Provide the (X, Y) coordinate of the cell's center where the given text is located.  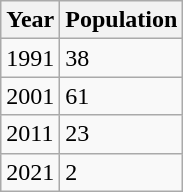
1991 (30, 58)
2011 (30, 134)
2 (122, 172)
Population (122, 20)
2021 (30, 172)
61 (122, 96)
Year (30, 20)
38 (122, 58)
23 (122, 134)
2001 (30, 96)
